Determine the (x, y) coordinate at the center of the cell enclosing the given text.  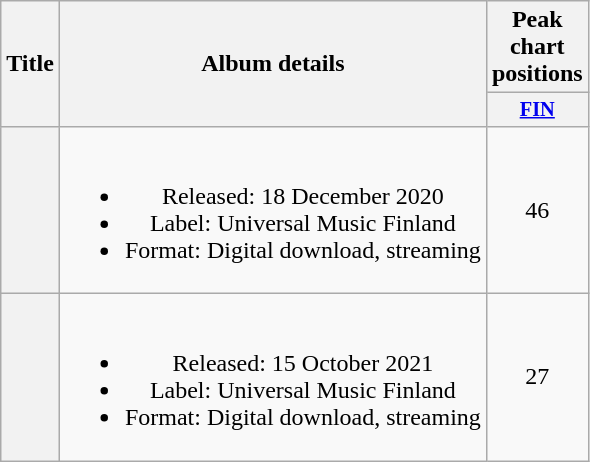
Title (30, 64)
46 (537, 210)
FIN (537, 110)
Peak chart positions (537, 47)
27 (537, 378)
Released: 18 December 2020Label: Universal Music FinlandFormat: Digital download, streaming (272, 210)
Album details (272, 64)
Released: 15 October 2021Label: Universal Music FinlandFormat: Digital download, streaming (272, 378)
